From the cell containing the given text, extract its center point as (X, Y) coordinate. 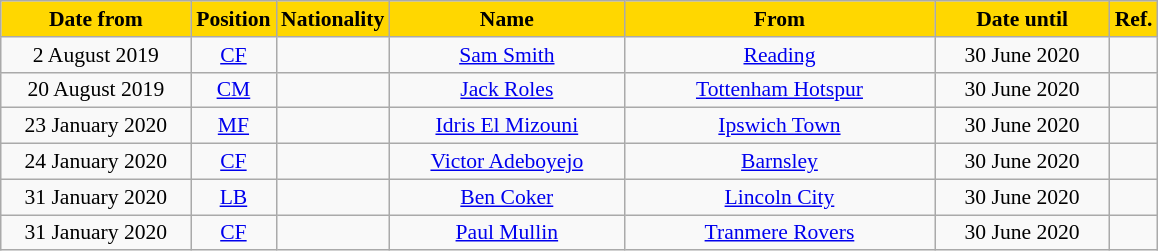
Lincoln City (779, 197)
Ref. (1134, 19)
Date until (1022, 19)
Tottenham Hotspur (779, 90)
CM (234, 90)
Name (506, 19)
Tranmere Rovers (779, 233)
Reading (779, 55)
Ben Coker (506, 197)
Sam Smith (506, 55)
23 January 2020 (96, 126)
24 January 2020 (96, 162)
From (779, 19)
Idris El Mizouni (506, 126)
Jack Roles (506, 90)
20 August 2019 (96, 90)
Position (234, 19)
Nationality (332, 19)
MF (234, 126)
Barnsley (779, 162)
LB (234, 197)
Date from (96, 19)
2 August 2019 (96, 55)
Ipswich Town (779, 126)
Paul Mullin (506, 233)
Victor Adeboyejo (506, 162)
